Search for the cell housing the specified text and yield its (x, y) center coordinate. 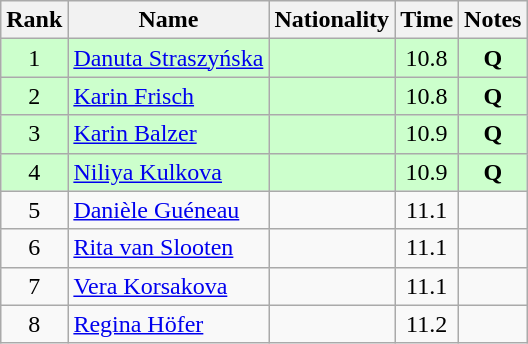
Vera Korsakova (168, 286)
11.2 (427, 324)
4 (34, 172)
Danièle Guéneau (168, 210)
Regina Höfer (168, 324)
Nationality (332, 20)
Rank (34, 20)
7 (34, 286)
1 (34, 58)
Niliya Kulkova (168, 172)
Karin Frisch (168, 96)
Name (168, 20)
5 (34, 210)
6 (34, 248)
Time (427, 20)
2 (34, 96)
Karin Balzer (168, 134)
8 (34, 324)
3 (34, 134)
Notes (493, 20)
Rita van Slooten (168, 248)
Danuta Straszyńska (168, 58)
